Determine the [X, Y] coordinate at the center of the cell enclosing the given text.  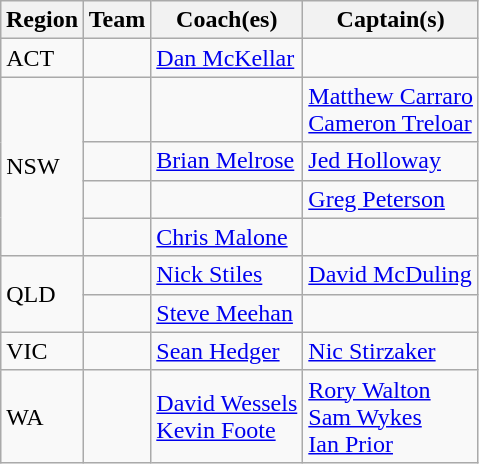
Team [117, 20]
Brian Melrose [227, 161]
Greg Peterson [391, 199]
NSW [42, 166]
David McDuling [391, 275]
David Wessels Kevin Foote [227, 416]
Matthew Carraro Cameron Treloar [391, 110]
Nick Stiles [227, 275]
Chris Malone [227, 237]
ACT [42, 58]
Sean Hedger [227, 351]
Nic Stirzaker [391, 351]
Region [42, 20]
Captain(s) [391, 20]
WA [42, 416]
Rory Walton Sam Wykes Ian Prior [391, 416]
Steve Meehan [227, 313]
Jed Holloway [391, 161]
Coach(es) [227, 20]
Dan McKellar [227, 58]
QLD [42, 294]
VIC [42, 351]
